Provide the (x, y) coordinate of the cell's center where the given text is located.  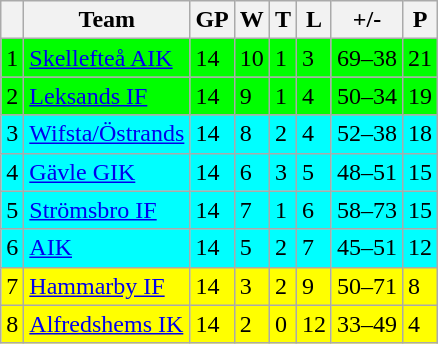
W (252, 20)
10 (252, 58)
Team (107, 20)
P (420, 20)
50–71 (366, 286)
Hammarby IF (107, 286)
58–73 (366, 210)
33–49 (366, 324)
L (314, 20)
Leksands IF (107, 96)
52–38 (366, 134)
69–38 (366, 58)
Skellefteå AIK (107, 58)
18 (420, 134)
T (282, 20)
45–51 (366, 248)
50–34 (366, 96)
GP (212, 20)
21 (420, 58)
Alfredshems IK (107, 324)
Strömsbro IF (107, 210)
Gävle GIK (107, 172)
AIK (107, 248)
19 (420, 96)
48–51 (366, 172)
0 (282, 324)
+/- (366, 20)
Wifsta/Östrands (107, 134)
